Locate the cell with the specified text and output its [x, y] center coordinate. 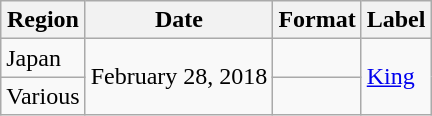
Format [317, 20]
Date [179, 20]
Label [396, 20]
Various [43, 96]
King [396, 77]
Region [43, 20]
Japan [43, 58]
February 28, 2018 [179, 77]
